For the text-containing cell, return its midpoint in [X, Y] coordinate format. 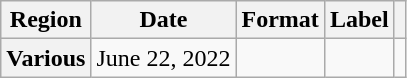
Label [359, 20]
Format [280, 20]
Region [46, 20]
Date [164, 20]
Various [46, 58]
June 22, 2022 [164, 58]
